Capture the cell that displays the provided text and extract its [x, y] central coordinate. 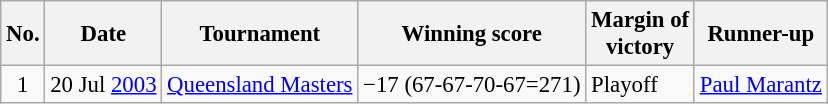
Margin ofvictory [640, 34]
Paul Marantz [760, 85]
Winning score [472, 34]
1 [23, 85]
No. [23, 34]
−17 (67-67-70-67=271) [472, 85]
Tournament [260, 34]
Queensland Masters [260, 85]
20 Jul 2003 [104, 85]
Date [104, 34]
Playoff [640, 85]
Runner-up [760, 34]
